Detect which cell encompasses the target text, then output its [x, y] center coordinate. 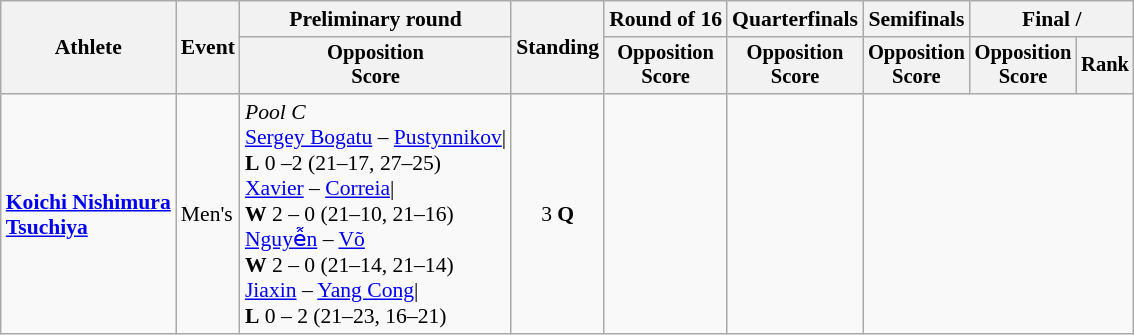
Men's [208, 214]
Quarterfinals [795, 19]
Rank [1105, 66]
Event [208, 48]
Athlete [88, 48]
3 Q [558, 214]
Koichi NishimuraTsuchiya [88, 214]
Semifinals [916, 19]
Final / [1052, 19]
Preliminary round [376, 19]
Round of 16 [666, 19]
Standing [558, 48]
